Output the (X, Y) coordinate of the center of the cell containing the given text.  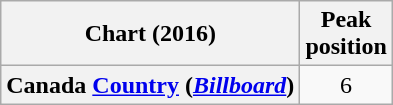
6 (346, 85)
Chart (2016) (150, 34)
Peak position (346, 34)
Canada Country (Billboard) (150, 85)
